Capture the cell that displays the provided text and extract its [x, y] central coordinate. 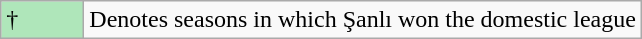
Denotes seasons in which Şanlı won the domestic league [363, 20]
† [42, 20]
